Return the (x, y) coordinate for the center point of the cell that contains the specified text.  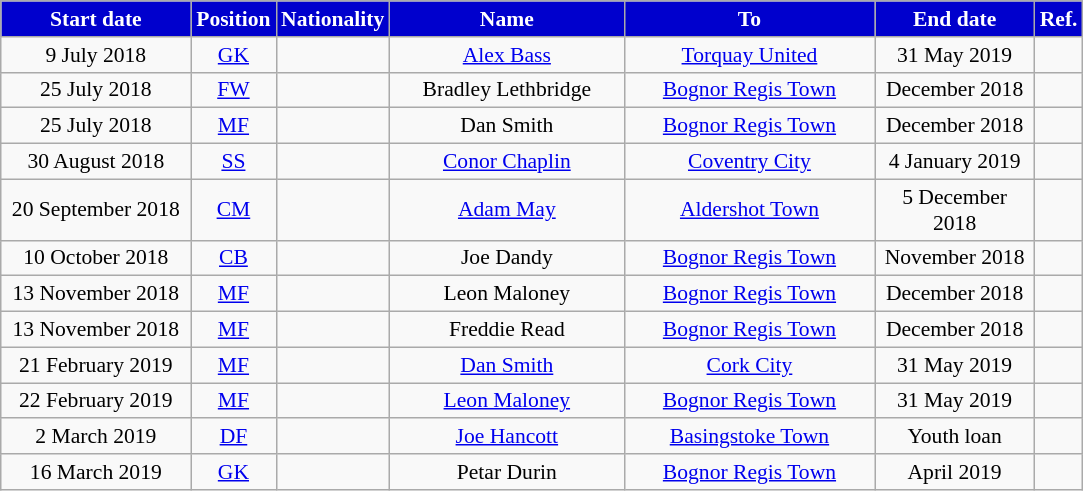
30 August 2018 (96, 162)
Freddie Read (506, 330)
Joe Dandy (506, 258)
4 January 2019 (955, 162)
Petar Durin (506, 472)
5 December 2018 (955, 210)
9 July 2018 (96, 55)
Aldershot Town (749, 210)
Ref. (1059, 19)
Nationality (332, 19)
CB (234, 258)
21 February 2019 (96, 365)
Adam May (506, 210)
20 September 2018 (96, 210)
CM (234, 210)
April 2019 (955, 472)
SS (234, 162)
Alex Bass (506, 55)
November 2018 (955, 258)
Start date (96, 19)
Bradley Lethbridge (506, 90)
22 February 2019 (96, 401)
Name (506, 19)
Conor Chaplin (506, 162)
2 March 2019 (96, 437)
10 October 2018 (96, 258)
Position (234, 19)
End date (955, 19)
Basingstoke Town (749, 437)
FW (234, 90)
Coventry City (749, 162)
Torquay United (749, 55)
Cork City (749, 365)
To (749, 19)
Joe Hancott (506, 437)
Youth loan (955, 437)
16 March 2019 (96, 472)
DF (234, 437)
